Search for the cell housing the specified text and yield its (X, Y) center coordinate. 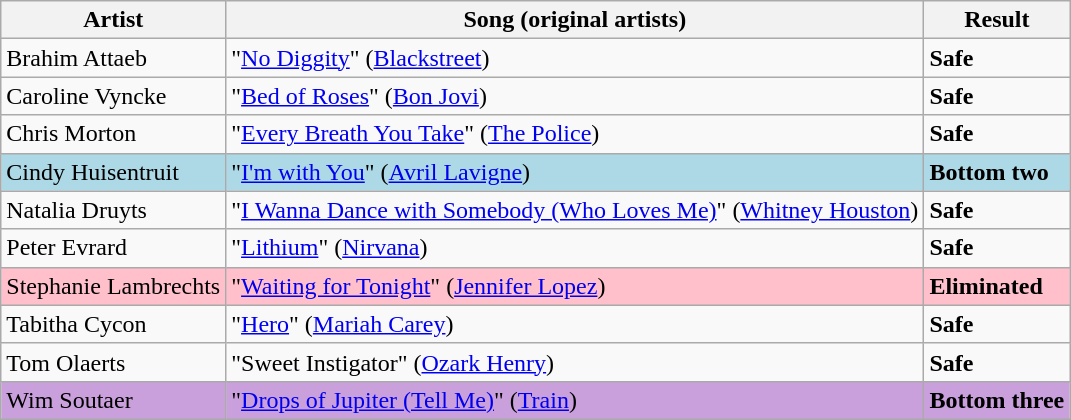
Chris Morton (114, 134)
"I Wanna Dance with Somebody (Who Loves Me)" (Whitney Houston) (575, 210)
Natalia Druyts (114, 210)
Tom Olaerts (114, 362)
Stephanie Lambrechts (114, 286)
"I'm with You" (Avril Lavigne) (575, 172)
Caroline Vyncke (114, 96)
Artist (114, 20)
"Lithium" (Nirvana) (575, 248)
Peter Evrard (114, 248)
Bottom three (997, 400)
"Waiting for Tonight" (Jennifer Lopez) (575, 286)
"Sweet Instigator" (Ozark Henry) (575, 362)
Wim Soutaer (114, 400)
"Drops of Jupiter (Tell Me)" (Train) (575, 400)
Brahim Attaeb (114, 58)
Song (original artists) (575, 20)
"Bed of Roses" (Bon Jovi) (575, 96)
Bottom two (997, 172)
Result (997, 20)
"Every Breath You Take" (The Police) (575, 134)
Cindy Huisentruit (114, 172)
Eliminated (997, 286)
"No Diggity" (Blackstreet) (575, 58)
"Hero" (Mariah Carey) (575, 324)
Tabitha Cycon (114, 324)
